Pinpoint the cell where the given text exists, returning its [x, y] midpoint coordinate. 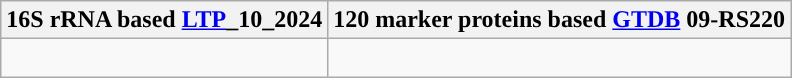
16S rRNA based LTP_10_2024 [164, 20]
120 marker proteins based GTDB 09-RS220 [560, 20]
